Determine the [X, Y] coordinate at the center of the cell enclosing the given text.  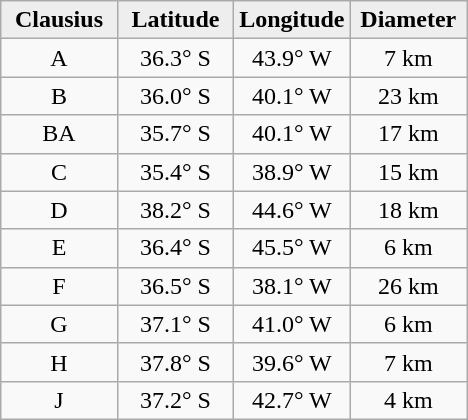
18 km [408, 210]
42.7° W [292, 400]
36.4° S [175, 248]
38.2° S [175, 210]
43.9° W [292, 58]
36.5° S [175, 286]
36.3° S [175, 58]
B [59, 96]
E [59, 248]
35.7° S [175, 134]
J [59, 400]
H [59, 362]
C [59, 172]
38.1° W [292, 286]
26 km [408, 286]
Clausius [59, 20]
15 km [408, 172]
G [59, 324]
BA [59, 134]
4 km [408, 400]
A [59, 58]
44.6° W [292, 210]
36.0° S [175, 96]
23 km [408, 96]
37.8° S [175, 362]
45.5° W [292, 248]
38.9° W [292, 172]
37.1° S [175, 324]
41.0° W [292, 324]
F [59, 286]
D [59, 210]
Diameter [408, 20]
Latitude [175, 20]
37.2° S [175, 400]
17 km [408, 134]
39.6° W [292, 362]
35.4° S [175, 172]
Longitude [292, 20]
